Search for the cell housing the specified text and yield its (X, Y) center coordinate. 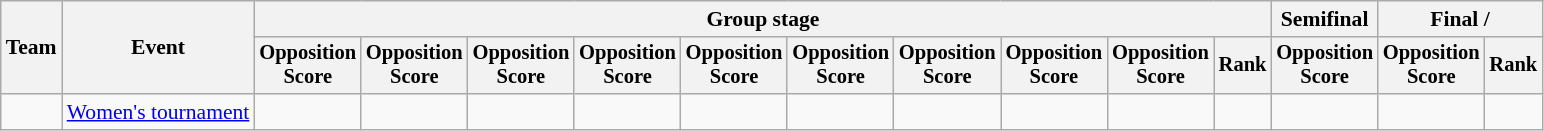
Final / (1460, 19)
Team (32, 48)
Group stage (762, 19)
Women's tournament (158, 112)
Event (158, 48)
Semifinal (1324, 19)
